Determine the [X, Y] coordinate at the center of the cell enclosing the given text.  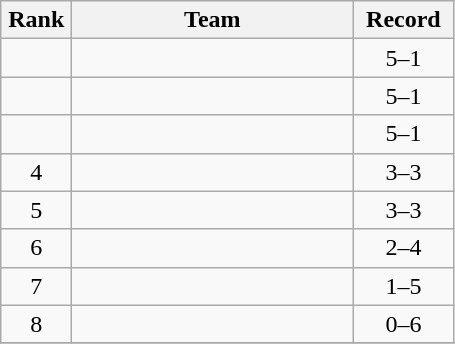
2–4 [404, 248]
7 [36, 286]
0–6 [404, 324]
5 [36, 210]
1–5 [404, 286]
4 [36, 172]
6 [36, 248]
Team [212, 20]
Rank [36, 20]
8 [36, 324]
Record [404, 20]
